Determine the [x, y] coordinate at the center of the cell enclosing the given text.  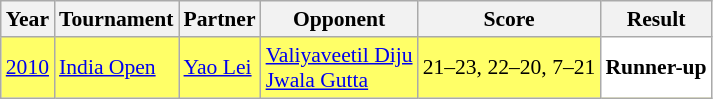
Partner [220, 19]
Valiyaveetil Diju Jwala Gutta [340, 68]
Tournament [116, 19]
Score [510, 19]
Year [28, 19]
Runner-up [656, 68]
Yao Lei [220, 68]
India Open [116, 68]
Result [656, 19]
2010 [28, 68]
21–23, 22–20, 7–21 [510, 68]
Opponent [340, 19]
